Identify which cell holds the provided text, then report its [X, Y] central coordinate. 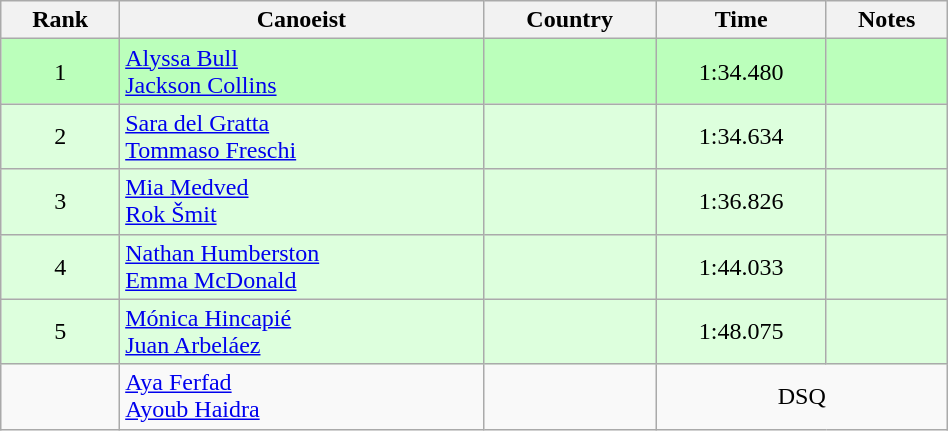
1:36.826 [741, 202]
1:44.033 [741, 266]
Sara del GrattaTommaso Freschi [302, 136]
Nathan HumberstonEmma McDonald [302, 266]
Canoeist [302, 20]
1:34.480 [741, 72]
1:48.075 [741, 332]
2 [60, 136]
Rank [60, 20]
Mónica HincapiéJuan Arbeláez [302, 332]
Mia MedvedRok Šmit [302, 202]
3 [60, 202]
5 [60, 332]
DSQ [802, 396]
1:34.634 [741, 136]
Time [741, 20]
Country [570, 20]
Alyssa BullJackson Collins [302, 72]
Notes [886, 20]
4 [60, 266]
Aya FerfadAyoub Haidra [302, 396]
1 [60, 72]
